Return the (x, y) coordinate for the center point of the cell that contains the specified text.  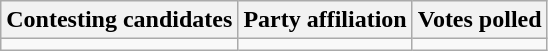
Contesting candidates (120, 20)
Party affiliation (325, 20)
Votes polled (480, 20)
